Identify which cell holds the provided text, then report its [x, y] central coordinate. 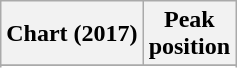
Peakposition [189, 34]
Chart (2017) [72, 34]
